Output the [X, Y] coordinate of the center of the cell containing the given text.  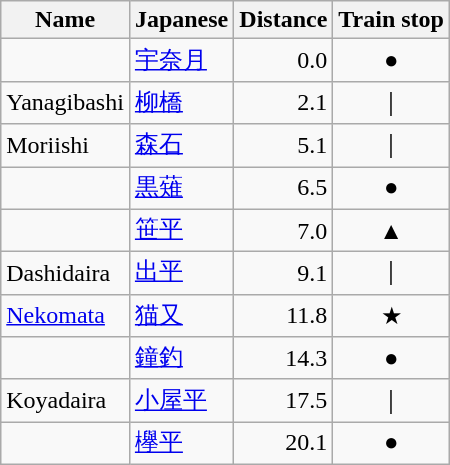
鐘釣 [181, 358]
0.0 [284, 60]
猫又 [181, 316]
Yanagibashi [66, 102]
宇奈月 [181, 60]
Distance [284, 20]
6.5 [284, 188]
Name [66, 20]
黒薙 [181, 188]
17.5 [284, 400]
9.1 [284, 274]
Moriishi [66, 146]
14.3 [284, 358]
★ [392, 316]
Train stop [392, 20]
▲ [392, 230]
Nekomata [66, 316]
森石 [181, 146]
出平 [181, 274]
Japanese [181, 20]
小屋平 [181, 400]
Koyadaira [66, 400]
2.1 [284, 102]
7.0 [284, 230]
5.1 [284, 146]
Dashidaira [66, 274]
柳橋 [181, 102]
欅平 [181, 444]
20.1 [284, 444]
11.8 [284, 316]
笹平 [181, 230]
